Extract the (X, Y) coordinate from the center of the cell holding the provided text.  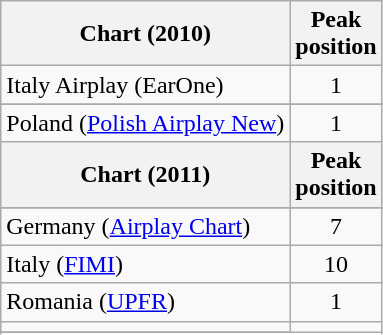
Chart (2011) (146, 174)
Romania (UPFR) (146, 302)
10 (336, 264)
Peakposition (336, 174)
Germany (Airplay Chart) (146, 226)
Chart (2010) (146, 34)
Italy (FIMI) (146, 264)
Peak position (336, 34)
Italy Airplay (EarOne) (146, 85)
7 (336, 226)
Poland (Polish Airplay New) (146, 123)
